Output the (X, Y) coordinate of the center of the cell containing the given text.  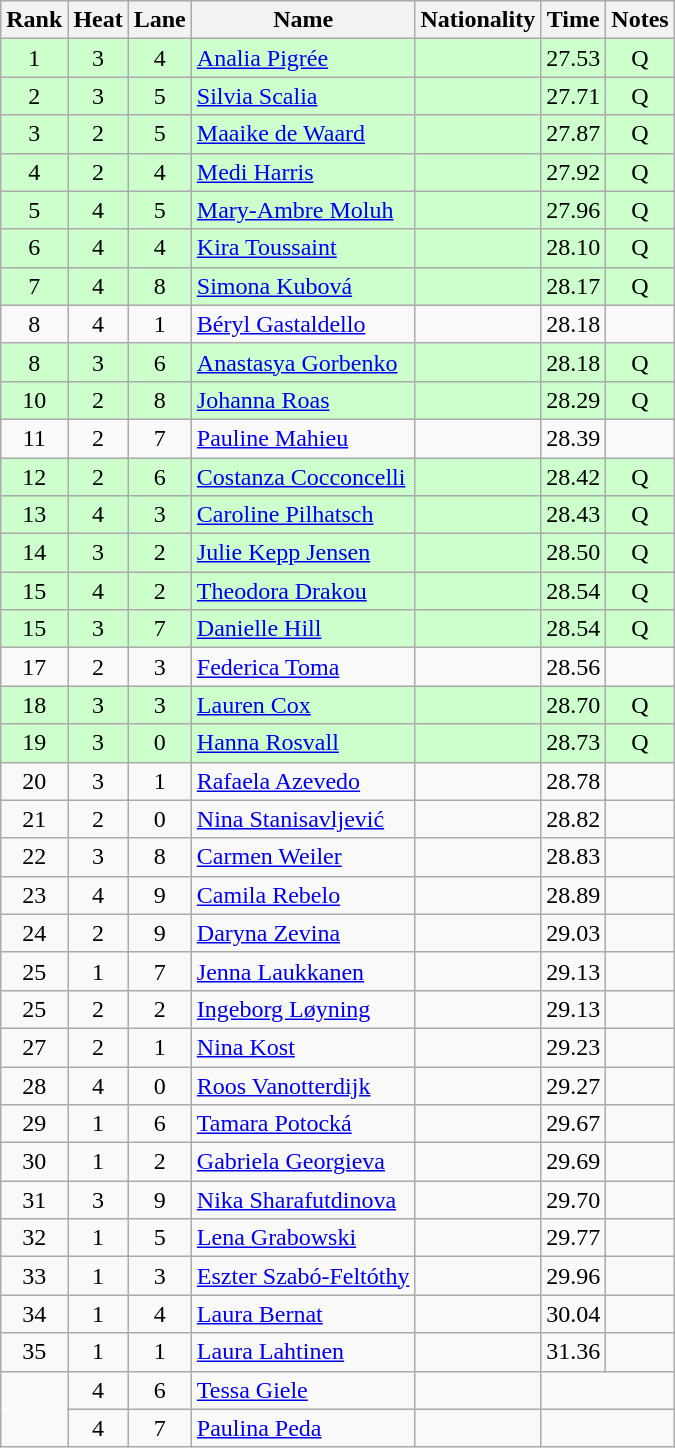
29 (34, 1124)
Maaike de Waard (303, 134)
Eszter Szabó-Feltóthy (303, 1276)
11 (34, 438)
Paulina Peda (303, 1428)
Jenna Laukkanen (303, 971)
Lane (160, 20)
Silvia Scalia (303, 96)
27.87 (574, 134)
35 (34, 1352)
28 (34, 1085)
29.23 (574, 1047)
Caroline Pilhatsch (303, 515)
Danielle Hill (303, 629)
27.96 (574, 210)
Laura Bernat (303, 1314)
10 (34, 400)
Nationality (478, 20)
31 (34, 1200)
Federica Toma (303, 667)
Tessa Giele (303, 1390)
Béryl Gastaldello (303, 324)
Rank (34, 20)
28.39 (574, 438)
34 (34, 1314)
Julie Kepp Jensen (303, 553)
Gabriela Georgieva (303, 1162)
Mary-Ambre Moluh (303, 210)
29.67 (574, 1124)
28.43 (574, 515)
23 (34, 895)
29.69 (574, 1162)
Costanza Cocconcelli (303, 477)
Simona Kubová (303, 286)
Medi Harris (303, 172)
Rafaela Azevedo (303, 781)
Notes (640, 20)
Kira Toussaint (303, 248)
18 (34, 705)
29.96 (574, 1276)
29.27 (574, 1085)
22 (34, 857)
Laura Lahtinen (303, 1352)
32 (34, 1238)
Carmen Weiler (303, 857)
28.56 (574, 667)
31.36 (574, 1352)
28.42 (574, 477)
17 (34, 667)
13 (34, 515)
30.04 (574, 1314)
28.70 (574, 705)
Lauren Cox (303, 705)
21 (34, 819)
Lena Grabowski (303, 1238)
33 (34, 1276)
Heat (98, 20)
Nina Stanisavljević (303, 819)
Tamara Potocká (303, 1124)
Ingeborg Løyning (303, 1009)
Pauline Mahieu (303, 438)
27.53 (574, 58)
20 (34, 781)
28.50 (574, 553)
Name (303, 20)
27 (34, 1047)
28.78 (574, 781)
14 (34, 553)
Nina Kost (303, 1047)
27.92 (574, 172)
12 (34, 477)
28.89 (574, 895)
30 (34, 1162)
29.03 (574, 933)
29.70 (574, 1200)
Johanna Roas (303, 400)
28.10 (574, 248)
Hanna Rosvall (303, 743)
19 (34, 743)
Theodora Drakou (303, 591)
Anastasya Gorbenko (303, 362)
24 (34, 933)
Roos Vanotterdijk (303, 1085)
28.29 (574, 400)
Camila Rebelo (303, 895)
28.83 (574, 857)
28.17 (574, 286)
Nika Sharafutdinova (303, 1200)
Daryna Zevina (303, 933)
28.82 (574, 819)
Time (574, 20)
27.71 (574, 96)
Analia Pigrée (303, 58)
28.73 (574, 743)
29.77 (574, 1238)
